From the cell containing the given text, extract its center point as (x, y) coordinate. 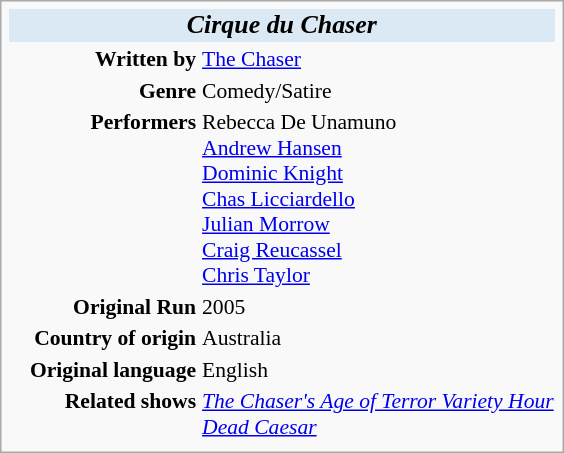
The Chaser (378, 59)
2005 (378, 306)
Related shows (102, 414)
English (378, 369)
The Chaser's Age of Terror Variety HourDead Caesar (378, 414)
Australia (378, 338)
Country of origin (102, 338)
Written by (102, 59)
Original Run (102, 306)
Comedy/Satire (378, 90)
Original language (102, 369)
Rebecca De UnamunoAndrew HansenDominic KnightChas LicciardelloJulian MorrowCraig ReucasselChris Taylor (378, 199)
Cirque du Chaser (282, 26)
Genre (102, 90)
Performers (102, 199)
